Return [X, Y] of the center of cell containing provided text 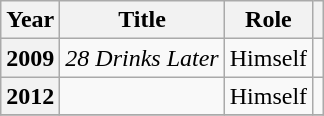
2012 [30, 96]
2009 [30, 58]
28 Drinks Later [142, 58]
Role [268, 20]
Title [142, 20]
Year [30, 20]
